Return the (x, y) coordinate for the center point of the cell that contains the specified text.  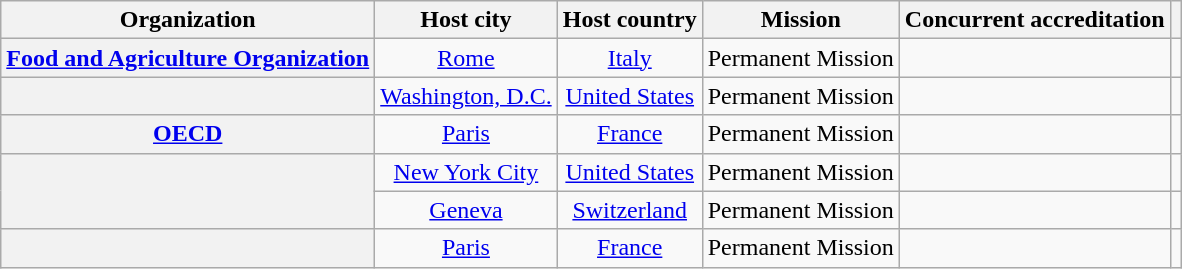
OECD (188, 134)
Switzerland (630, 210)
New York City (466, 172)
Mission (800, 20)
Concurrent accreditation (1034, 20)
Geneva (466, 210)
Host country (630, 20)
Food and Agriculture Organization (188, 58)
Rome (466, 58)
Italy (630, 58)
Host city (466, 20)
Washington, D.C. (466, 96)
Organization (188, 20)
